Identify which cell holds the provided text, then report its (x, y) central coordinate. 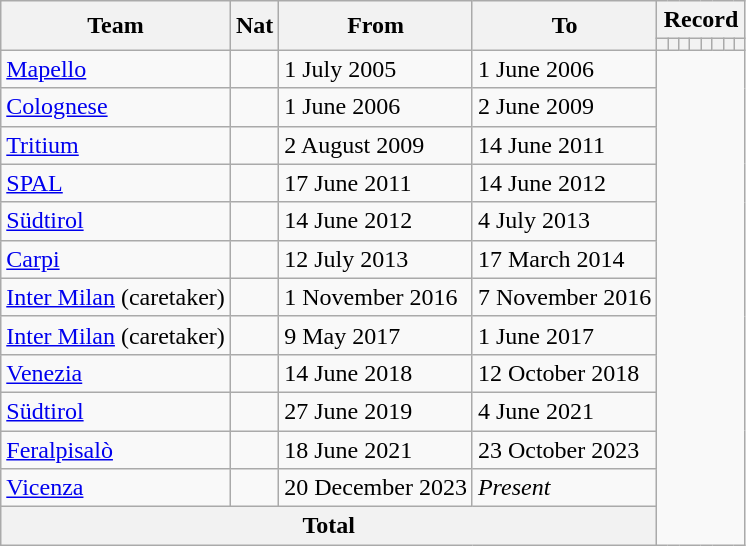
2 August 2009 (376, 145)
9 May 2017 (376, 335)
Team (116, 26)
From (376, 26)
17 June 2011 (376, 183)
Venezia (116, 373)
12 October 2018 (564, 373)
27 June 2019 (376, 411)
Feralpisalò (116, 449)
Colognese (116, 107)
14 June 2018 (376, 373)
Tritium (116, 145)
23 October 2023 (564, 449)
17 March 2014 (564, 259)
Record (701, 20)
Total (329, 526)
Nat (254, 26)
12 July 2013 (376, 259)
1 July 2005 (376, 69)
To (564, 26)
SPAL (116, 183)
7 November 2016 (564, 297)
18 June 2021 (376, 449)
Vicenza (116, 488)
14 June 2011 (564, 145)
4 June 2021 (564, 411)
4 July 2013 (564, 221)
Present (564, 488)
1 June 2017 (564, 335)
20 December 2023 (376, 488)
Mapello (116, 69)
1 November 2016 (376, 297)
Carpi (116, 259)
2 June 2009 (564, 107)
